Capture the cell that displays the provided text and extract its (x, y) central coordinate. 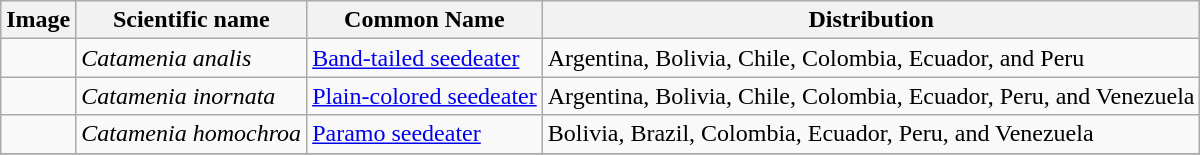
Catamenia inornata (192, 96)
Catamenia homochroa (192, 134)
Scientific name (192, 20)
Common Name (425, 20)
Image (38, 20)
Plain-colored seedeater (425, 96)
Band-tailed seedeater (425, 58)
Argentina, Bolivia, Chile, Colombia, Ecuador, and Peru (871, 58)
Catamenia analis (192, 58)
Bolivia, Brazil, Colombia, Ecuador, Peru, and Venezuela (871, 134)
Distribution (871, 20)
Argentina, Bolivia, Chile, Colombia, Ecuador, Peru, and Venezuela (871, 96)
Paramo seedeater (425, 134)
